Return [X, Y] of the center of cell containing provided text 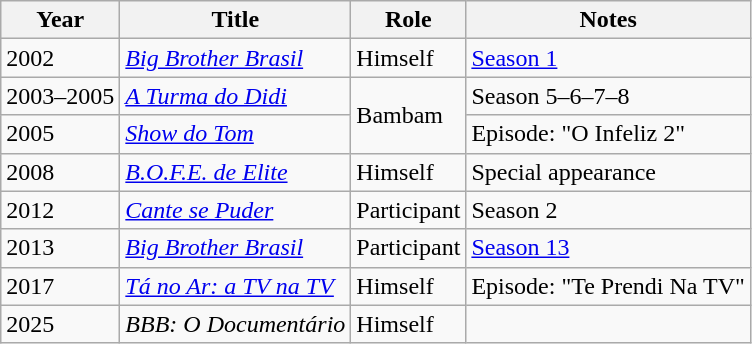
2003–2005 [60, 96]
2012 [60, 210]
Special appearance [608, 172]
Cante se Puder [236, 210]
Tá no Ar: a TV na TV [236, 286]
Notes [608, 20]
Season 2 [608, 210]
Season 5–6–7–8 [608, 96]
Role [408, 20]
2002 [60, 58]
Year [60, 20]
Season 13 [608, 248]
BBB: O Documentário [236, 324]
Episode: "Te Prendi Na TV" [608, 286]
Title [236, 20]
2025 [60, 324]
A Turma do Didi [236, 96]
2017 [60, 286]
2008 [60, 172]
Bambam [408, 115]
B.O.F.E. de Elite [236, 172]
2005 [60, 134]
Show do Tom [236, 134]
2013 [60, 248]
Episode: "O Infeliz 2" [608, 134]
Season 1 [608, 58]
